Detect which cell encompasses the target text, then output its [X, Y] center coordinate. 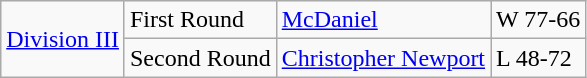
Division III [63, 39]
W 77-66 [538, 20]
Christopher Newport [383, 58]
Second Round [200, 58]
L 48-72 [538, 58]
First Round [200, 20]
McDaniel [383, 20]
